Detect which cell encompasses the target text, then output its (X, Y) center coordinate. 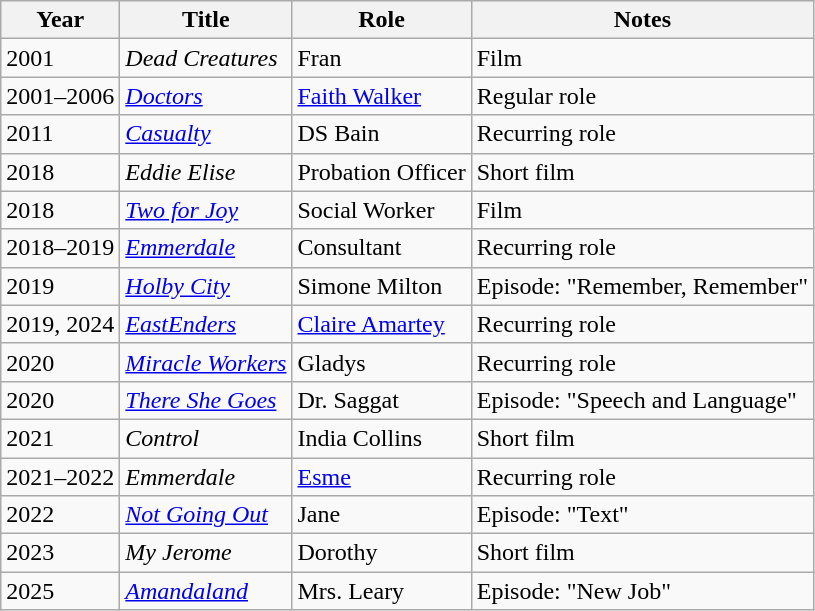
Regular role (642, 96)
2001 (60, 58)
Consultant (382, 248)
Holby City (206, 286)
2025 (60, 591)
DS Bain (382, 134)
2019 (60, 286)
Eddie Elise (206, 172)
Episode: "Remember, Remember" (642, 286)
2021 (60, 438)
2021–2022 (60, 477)
2023 (60, 553)
Miracle Workers (206, 362)
Simone Milton (382, 286)
Role (382, 20)
Year (60, 20)
Dr. Saggat (382, 400)
Title (206, 20)
2011 (60, 134)
Mrs. Leary (382, 591)
Fran (382, 58)
Dorothy (382, 553)
Gladys (382, 362)
Two for Joy (206, 210)
Episode: "Text" (642, 515)
Amandaland (206, 591)
Claire Amartey (382, 324)
EastEnders (206, 324)
India Collins (382, 438)
Faith Walker (382, 96)
Episode: "New Job" (642, 591)
Social Worker (382, 210)
2001–2006 (60, 96)
Notes (642, 20)
2018–2019 (60, 248)
Jane (382, 515)
Doctors (206, 96)
Control (206, 438)
Casualty (206, 134)
Dead Creatures (206, 58)
There She Goes (206, 400)
2022 (60, 515)
Episode: "Speech and Language" (642, 400)
2019, 2024 (60, 324)
Esme (382, 477)
Not Going Out (206, 515)
Probation Officer (382, 172)
My Jerome (206, 553)
